Search for the cell housing the specified text and yield its (X, Y) center coordinate. 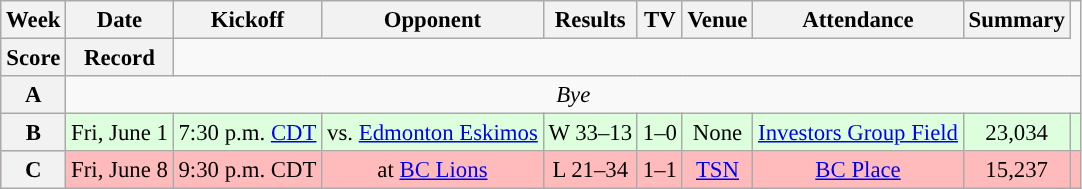
Record (120, 58)
BC Place (858, 170)
Summary (1016, 20)
Bye (574, 95)
9:30 p.m. CDT (248, 170)
at BC Lions (432, 170)
TV (660, 20)
vs. Edmonton Eskimos (432, 133)
Opponent (432, 20)
B (34, 133)
1–1 (660, 170)
A (34, 95)
Fri, June 1 (120, 133)
Fri, June 8 (120, 170)
Kickoff (248, 20)
Results (590, 20)
Investors Group Field (858, 133)
C (34, 170)
15,237 (1016, 170)
Venue (718, 20)
TSN (718, 170)
Week (34, 20)
Score (34, 58)
L 21–34 (590, 170)
Date (120, 20)
7:30 p.m. CDT (248, 133)
1–0 (660, 133)
Attendance (858, 20)
W 33–13 (590, 133)
None (718, 133)
23,034 (1016, 133)
